Return (X, Y) of the center of cell containing provided text 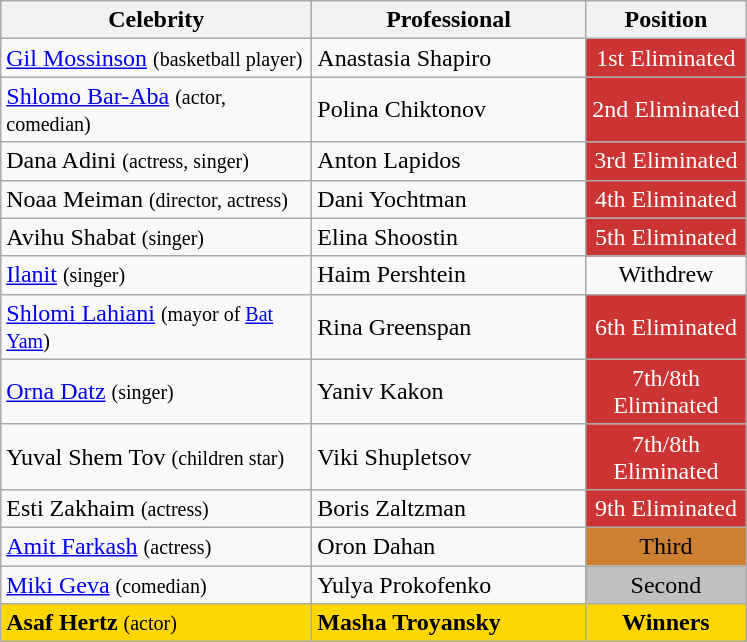
Amit Farkash (actress) (156, 546)
2nd Eliminated (666, 110)
Anastasia Shapiro (449, 58)
Esti Zakhaim (actress) (156, 508)
Dana Adini (actress, singer) (156, 161)
9th Eliminated (666, 508)
Noaa Meiman (director, actress) (156, 199)
Elina Shoostin (449, 237)
Anton Lapidos (449, 161)
Ilanit (singer) (156, 275)
Professional (449, 20)
Position (666, 20)
4th Eliminated (666, 199)
Gil Mossinson (basketball player) (156, 58)
5th Eliminated (666, 237)
Viki Shupletsov (449, 456)
Oron Dahan (449, 546)
Second (666, 585)
Winners (666, 623)
Orna Datz (singer) (156, 392)
Withdrew (666, 275)
Celebrity (156, 20)
Avihu Shabat (singer) (156, 237)
Yulya Prokofenko (449, 585)
Shlomo Bar-Aba (actor, comedian) (156, 110)
Dani Yochtman (449, 199)
Haim Pershtein (449, 275)
Rina Greenspan (449, 326)
Miki Geva (comedian) (156, 585)
6th Eliminated (666, 326)
3rd Eliminated (666, 161)
Boris Zaltzman (449, 508)
Asaf Hertz (actor) (156, 623)
Masha Troyansky (449, 623)
Shlomi Lahiani (mayor of Bat Yam) (156, 326)
Third (666, 546)
Polina Chiktonov (449, 110)
Yaniv Kakon (449, 392)
Yuval Shem Tov (children star) (156, 456)
1st Eliminated (666, 58)
